Capture the cell that displays the provided text and extract its [x, y] central coordinate. 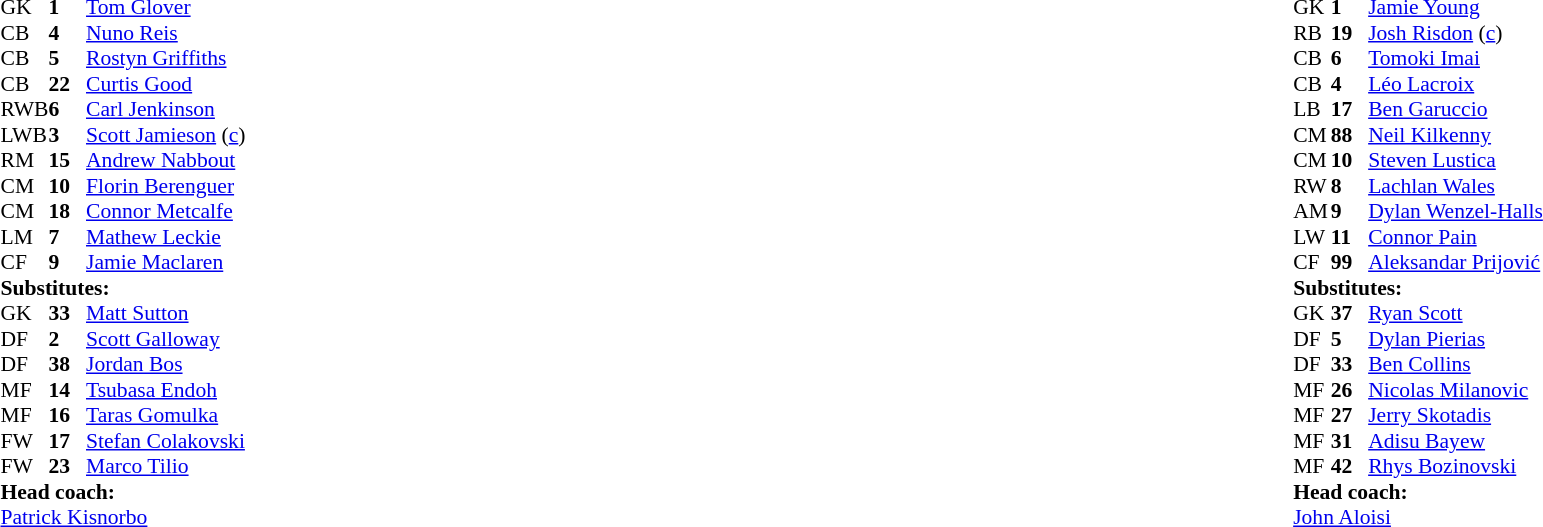
26 [1350, 390]
RWB [24, 109]
11 [1350, 237]
Adisu Bayew [1456, 441]
Jamie Maclaren [166, 263]
3 [67, 135]
LB [1312, 109]
Carl Jenkinson [166, 109]
Nicolas Milanovic [1456, 390]
Rhys Bozinovski [1456, 467]
14 [67, 390]
7 [67, 237]
22 [67, 84]
42 [1350, 467]
Scott Jamieson (c) [166, 135]
Curtis Good [166, 84]
LW [1312, 237]
19 [1350, 33]
Nuno Reis [166, 33]
Ryan Scott [1456, 313]
Mathew Leckie [166, 237]
Florin Berenguer [166, 186]
99 [1350, 263]
Steven Lustica [1456, 161]
27 [1350, 415]
RW [1312, 186]
Tsubasa Endoh [166, 390]
8 [1350, 186]
Léo Lacroix [1456, 84]
LWB [24, 135]
38 [67, 365]
Taras Gomulka [166, 415]
Connor Metcalfe [166, 211]
Ben Collins [1456, 365]
Aleksandar Prijović [1456, 263]
16 [67, 415]
Tomoki Imai [1456, 59]
31 [1350, 441]
Connor Pain [1456, 237]
Marco Tilio [166, 467]
Rostyn Griffiths [166, 59]
88 [1350, 135]
37 [1350, 313]
Dylan Pierias [1456, 339]
Jerry Skotadis [1456, 415]
15 [67, 161]
Andrew Nabbout [166, 161]
Josh Risdon (c) [1456, 33]
Jordan Bos [166, 365]
Scott Galloway [166, 339]
Dylan Wenzel-Halls [1456, 211]
RB [1312, 33]
AM [1312, 211]
LM [24, 237]
Lachlan Wales [1456, 186]
23 [67, 467]
18 [67, 211]
2 [67, 339]
Ben Garuccio [1456, 109]
Matt Sutton [166, 313]
Stefan Colakovski [166, 441]
Neil Kilkenny [1456, 135]
RM [24, 161]
